Find where the given text appears and provide that cell's center as [x, y] coordinate. 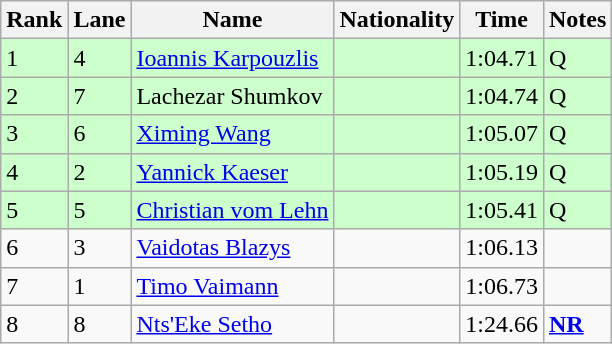
1:04.71 [502, 58]
Lachezar Shumkov [232, 96]
Timo Vaimann [232, 286]
1:24.66 [502, 324]
Nationality [397, 20]
Ximing Wang [232, 134]
Time [502, 20]
1:04.74 [502, 96]
1:06.73 [502, 286]
Yannick Kaeser [232, 172]
1:05.07 [502, 134]
Lane [100, 20]
Christian vom Lehn [232, 210]
1:05.19 [502, 172]
Name [232, 20]
Ioannis Karpouzlis [232, 58]
NR [577, 324]
Vaidotas Blazys [232, 248]
Rank [34, 20]
1:05.41 [502, 210]
1:06.13 [502, 248]
Notes [577, 20]
Nts'Eke Setho [232, 324]
